Determine the (x, y) coordinate at the center of the cell enclosing the given text.  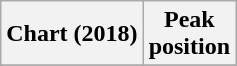
Chart (2018) (72, 34)
Peak position (189, 34)
